Detect which cell encompasses the target text, then output its (X, Y) center coordinate. 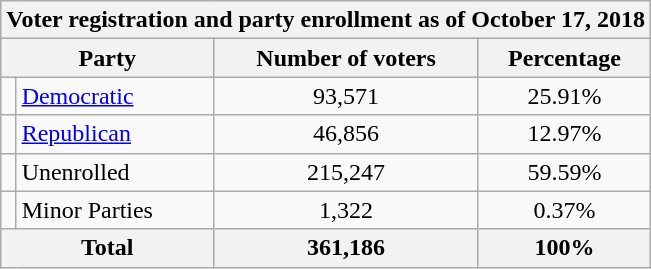
46,856 (346, 134)
93,571 (346, 96)
215,247 (346, 172)
59.59% (564, 172)
361,186 (346, 248)
12.97% (564, 134)
Percentage (564, 58)
Republican (115, 134)
100% (564, 248)
25.91% (564, 96)
0.37% (564, 210)
Number of voters (346, 58)
Party (108, 58)
Unenrolled (115, 172)
Total (108, 248)
Minor Parties (115, 210)
Democratic (115, 96)
Voter registration and party enrollment as of October 17, 2018 (326, 20)
1,322 (346, 210)
